Capture the cell that displays the provided text and extract its [x, y] central coordinate. 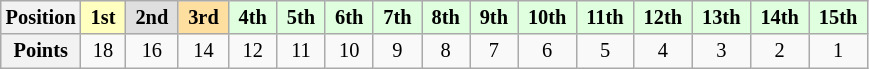
14 [203, 51]
7th [397, 17]
Position [41, 17]
5 [604, 51]
10 [349, 51]
4 [663, 51]
7 [494, 51]
12th [663, 17]
4th [253, 17]
16 [152, 51]
9 [397, 51]
10th [547, 17]
2nd [152, 17]
1 [838, 51]
Points [41, 51]
5th [301, 17]
3 [721, 51]
13th [721, 17]
3rd [203, 17]
8th [446, 17]
11 [301, 51]
1st [104, 17]
14th [779, 17]
8 [446, 51]
18 [104, 51]
11th [604, 17]
6th [349, 17]
12 [253, 51]
15th [838, 17]
6 [547, 51]
2 [779, 51]
9th [494, 17]
